Provide the [x, y] coordinate of the cell's center where the given text is located.  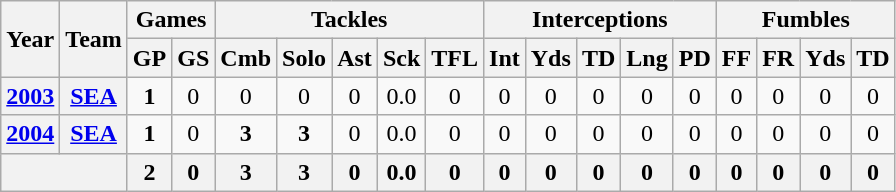
Games [170, 20]
Team [94, 39]
2003 [30, 96]
GS [194, 58]
Fumbles [806, 20]
Ast [355, 58]
FF [736, 58]
GP [149, 58]
Solo [304, 58]
Cmb [246, 58]
Tackles [350, 20]
FR [778, 58]
Int [505, 58]
PD [694, 58]
Sck [401, 58]
TFL [455, 58]
Interceptions [600, 20]
Year [30, 39]
2 [149, 172]
2004 [30, 134]
Lng [647, 58]
